From the cell containing the given text, extract its center point as [x, y] coordinate. 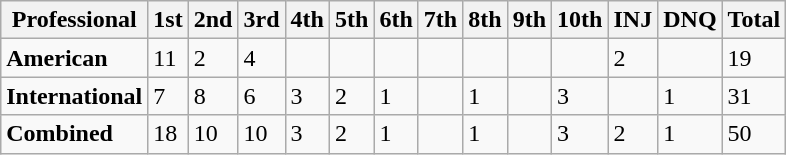
9th [529, 20]
8 [213, 96]
American [74, 58]
5th [351, 20]
6 [262, 96]
International [74, 96]
Total [754, 20]
18 [168, 134]
INJ [633, 20]
19 [754, 58]
31 [754, 96]
7th [440, 20]
2nd [213, 20]
DNQ [690, 20]
6th [396, 20]
8th [485, 20]
1st [168, 20]
50 [754, 134]
Combined [74, 134]
3rd [262, 20]
7 [168, 96]
11 [168, 58]
Professional [74, 20]
10th [580, 20]
4 [262, 58]
4th [307, 20]
